Scan for the cell matching the given text and deliver its (X, Y) coordinate at center. 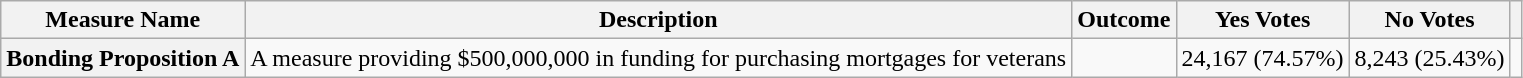
No Votes (1430, 20)
Bonding Proposition A (123, 58)
24,167 (74.57%) (1262, 58)
Measure Name (123, 20)
Outcome (1124, 20)
Description (658, 20)
8,243 (25.43%) (1430, 58)
A measure providing $500,000,000 in funding for purchasing mortgages for veterans (658, 58)
Yes Votes (1262, 20)
